Capture the cell that displays the provided text and extract its [X, Y] central coordinate. 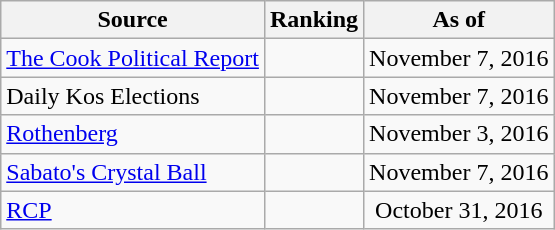
The Cook Political Report [133, 58]
November 3, 2016 [459, 134]
October 31, 2016 [459, 210]
As of [459, 20]
Rothenberg [133, 134]
Daily Kos Elections [133, 96]
RCP [133, 210]
Ranking [314, 20]
Sabato's Crystal Ball [133, 172]
Source [133, 20]
